Return the [X, Y] coordinate for the center point of the cell that contains the specified text.  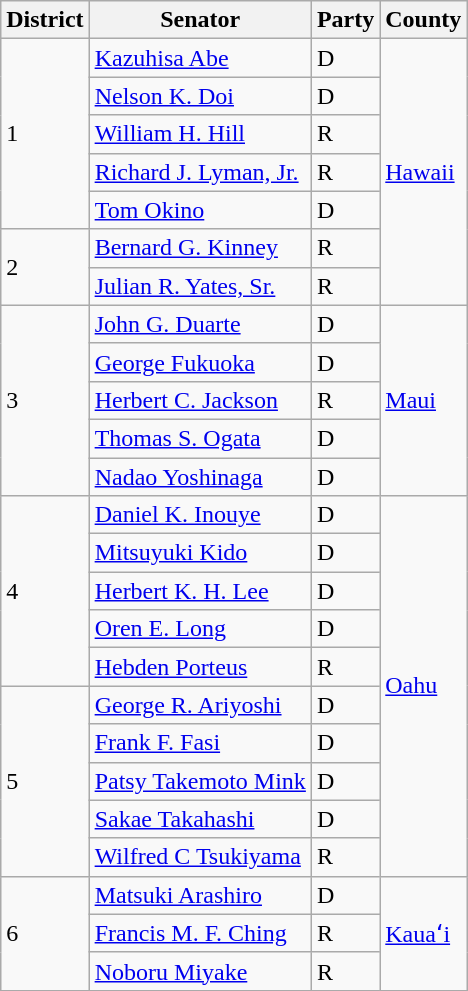
Oahu [424, 686]
John G. Duarte [200, 324]
County [424, 20]
Sakae Takahashi [200, 819]
Herbert C. Jackson [200, 400]
Hawaii [424, 172]
Julian R. Yates, Sr. [200, 286]
Frank F. Fasi [200, 743]
Patsy Takemoto Mink [200, 781]
Kazuhisa Abe [200, 58]
Francis M. F. Ching [200, 933]
Kauaʻi [424, 933]
Wilfred C Tsukiyama [200, 857]
Matsuki Arashiro [200, 895]
Nelson K. Doi [200, 96]
Herbert K. H. Lee [200, 591]
Bernard G. Kinney [200, 248]
Richard J. Lyman, Jr. [200, 172]
5 [45, 781]
William H. Hill [200, 134]
Noboru Miyake [200, 971]
2 [45, 267]
6 [45, 933]
Nadao Yoshinaga [200, 477]
Maui [424, 400]
Tom Okino [200, 210]
Party [345, 20]
3 [45, 400]
Oren E. Long [200, 629]
George R. Ariyoshi [200, 705]
4 [45, 591]
1 [45, 134]
Hebden Porteus [200, 667]
Senator [200, 20]
Mitsuyuki Kido [200, 553]
District [45, 20]
George Fukuoka [200, 362]
Daniel K. Inouye [200, 515]
Thomas S. Ogata [200, 438]
